Identify which cell holds the provided text, then report its (X, Y) central coordinate. 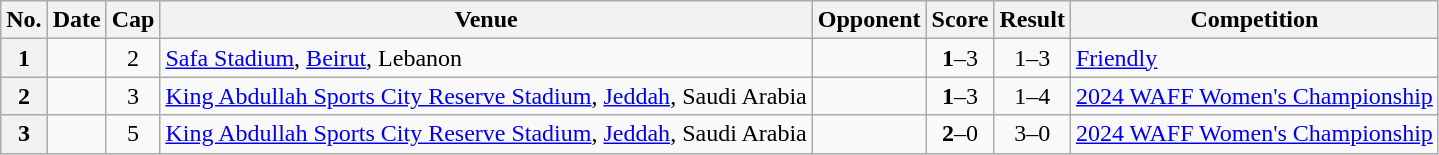
Score (960, 20)
1 (24, 58)
1–4 (1032, 96)
3–0 (1032, 134)
Cap (133, 20)
5 (133, 134)
Date (76, 20)
2–0 (960, 134)
Friendly (1254, 58)
Opponent (869, 20)
Venue (486, 20)
Safa Stadium, Beirut, Lebanon (486, 58)
Result (1032, 20)
Competition (1254, 20)
No. (24, 20)
